Identify which cell holds the provided text, then report its [X, Y] central coordinate. 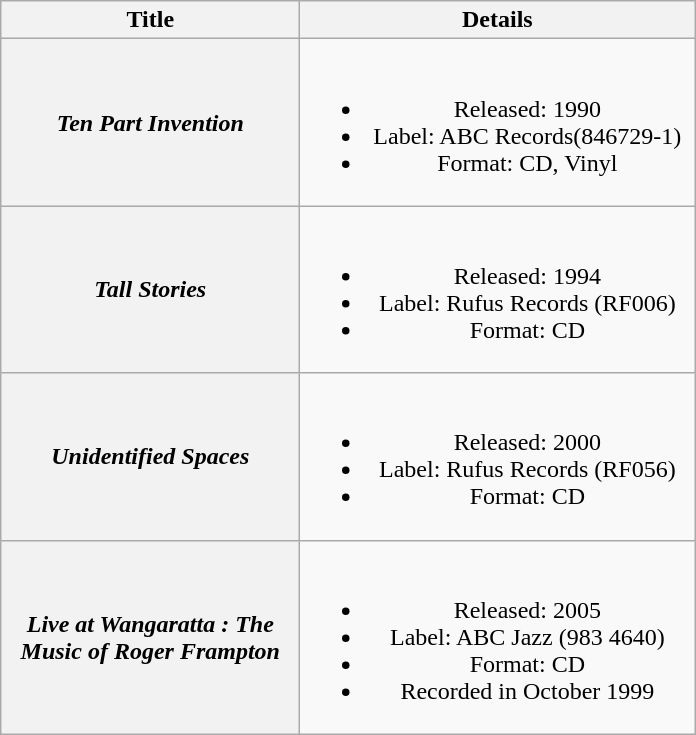
Live at Wangaratta : The Music of Roger Frampton [150, 637]
Unidentified Spaces [150, 456]
Released: 2005Label: ABC Jazz (983 4640)Format: CDRecorded in October 1999 [498, 637]
Released: 1990Label: ABC Records(846729-1)Format: CD, Vinyl [498, 122]
Tall Stories [150, 290]
Released: 2000Label: Rufus Records (RF056)Format: CD [498, 456]
Ten Part Invention [150, 122]
Details [498, 20]
Released: 1994Label: Rufus Records (RF006)Format: CD [498, 290]
Title [150, 20]
